Extract the (x, y) coordinate from the center of the cell holding the provided text.  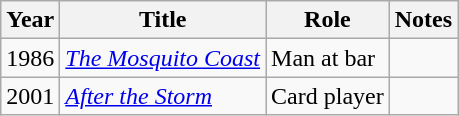
2001 (30, 96)
Role (328, 20)
After the Storm (163, 96)
Notes (423, 20)
1986 (30, 58)
Man at bar (328, 58)
The Mosquito Coast (163, 58)
Year (30, 20)
Title (163, 20)
Card player (328, 96)
